Provide the [x, y] coordinate of the cell's center where the given text is located.  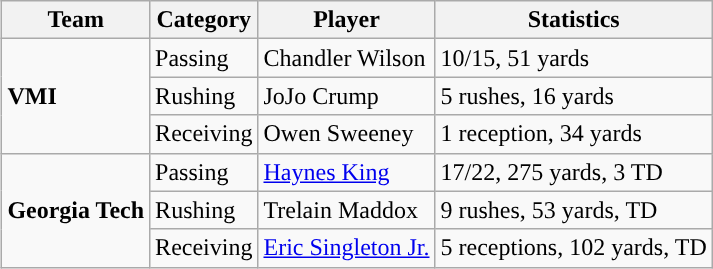
Owen Sweeney [346, 134]
Chandler Wilson [346, 58]
Category [204, 20]
9 rushes, 53 yards, TD [574, 210]
VMI [76, 96]
Eric Singleton Jr. [346, 248]
1 reception, 34 yards [574, 134]
Player [346, 20]
17/22, 275 yards, 3 TD [574, 172]
Statistics [574, 20]
5 rushes, 16 yards [574, 96]
Team [76, 20]
10/15, 51 yards [574, 58]
JoJo Crump [346, 96]
5 receptions, 102 yards, TD [574, 248]
Georgia Tech [76, 210]
Haynes King [346, 172]
Trelain Maddox [346, 210]
